Output the (X, Y) coordinate of the center of the cell containing the given text.  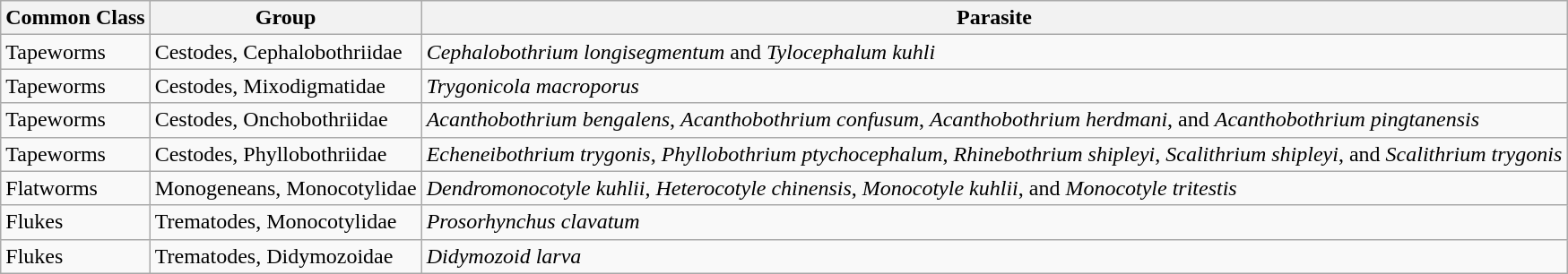
Trygonicola macroporus (994, 86)
Cestodes, Mixodigmatidae (285, 86)
Flatworms (75, 188)
Prosorhynchus clavatum (994, 222)
Trematodes, Monocotylidae (285, 222)
Dendromonocotyle kuhlii, Heterocotyle chinensis, Monocotyle kuhlii, and Monocotyle tritestis (994, 188)
Parasite (994, 18)
Group (285, 18)
Monogeneans, Monocotylidae (285, 188)
Cestodes, Cephalobothriidae (285, 52)
Didymozoid larva (994, 256)
Echeneibothrium trygonis, Phyllobothrium ptychocephalum, Rhinebothrium shipleyi, Scalithrium shipleyi, and Scalithrium trygonis (994, 154)
Cestodes, Phyllobothriidae (285, 154)
Trematodes, Didymozoidae (285, 256)
Common Class (75, 18)
Acanthobothrium bengalens, Acanthobothrium confusum, Acanthobothrium herdmani, and Acanthobothrium pingtanensis (994, 120)
Cestodes, Onchobothriidae (285, 120)
Cephalobothrium longisegmentum and Tylocephalum kuhli (994, 52)
